Find where the given text appears and provide that cell's center as (X, Y) coordinate. 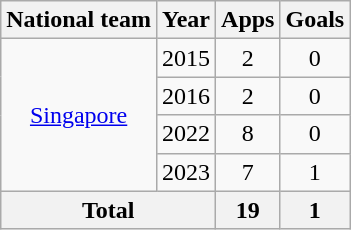
2016 (186, 96)
7 (248, 172)
Year (186, 20)
2015 (186, 58)
National team (79, 20)
Apps (248, 20)
8 (248, 134)
19 (248, 210)
Goals (315, 20)
Singapore (79, 115)
2023 (186, 172)
Total (108, 210)
2022 (186, 134)
